Scan for the cell matching the given text and deliver its (X, Y) coordinate at center. 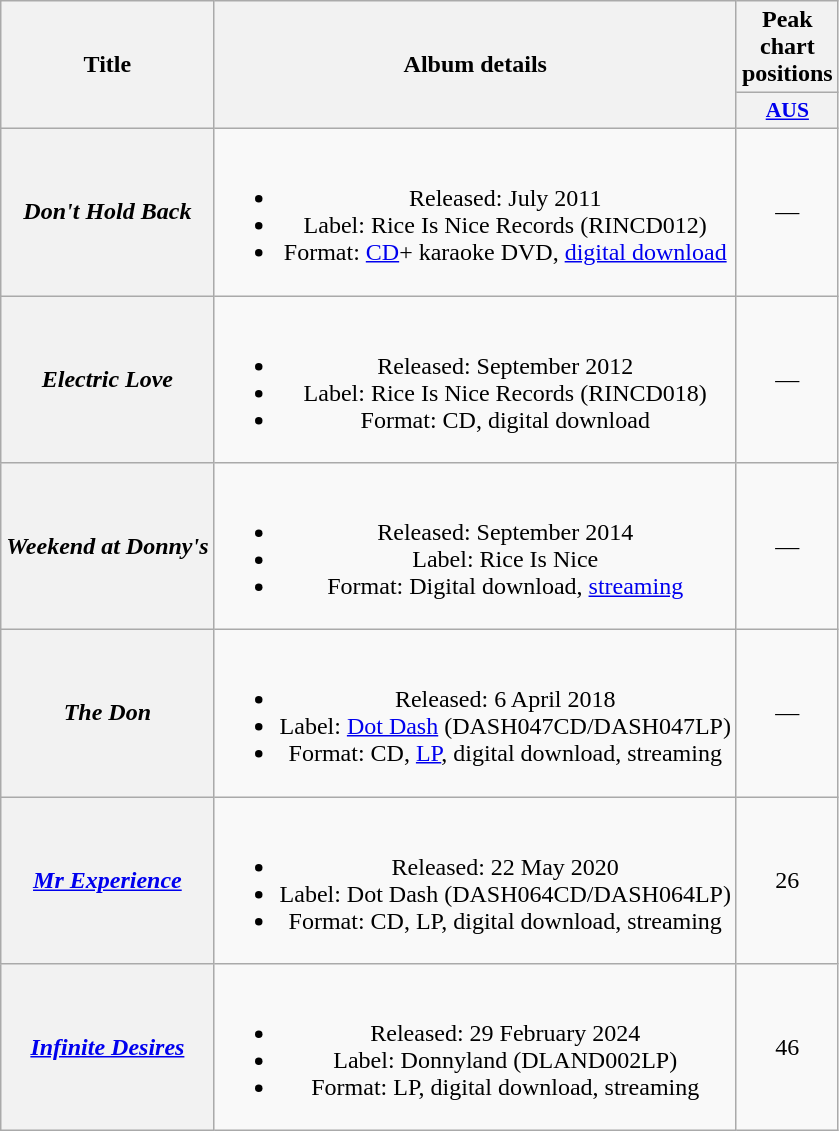
Released: September 2014Label: Rice Is NiceFormat: Digital download, streaming (475, 546)
The Don (108, 714)
Peak chart positions (787, 47)
Electric Love (108, 380)
Infinite Desires (108, 1048)
26 (787, 880)
46 (787, 1048)
Weekend at Donny's (108, 546)
Don't Hold Back (108, 212)
Released: July 2011Label: Rice Is Nice Records (RINCD012)Format: CD+ karaoke DVD, digital download (475, 212)
Album details (475, 65)
Released: 29 February 2024Label: Donnyland (DLAND002LP)Format: LP, digital download, streaming (475, 1048)
Released: September 2012Label: Rice Is Nice Records (RINCD018)Format: CD, digital download (475, 380)
Title (108, 65)
Released: 22 May 2020Label: Dot Dash (DASH064CD/DASH064LP)Format: CD, LP, digital download, streaming (475, 880)
Mr Experience (108, 880)
Released: 6 April 2018Label: Dot Dash (DASH047CD/DASH047LP)Format: CD, LP, digital download, streaming (475, 714)
AUS (787, 111)
